Provide the [X, Y] coordinate of the cell's center where the given text is located.  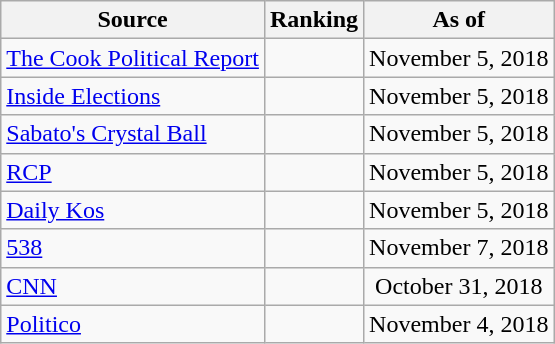
CNN [133, 286]
Sabato's Crystal Ball [133, 134]
RCP [133, 172]
November 7, 2018 [459, 248]
Daily Kos [133, 210]
November 4, 2018 [459, 324]
Inside Elections [133, 96]
The Cook Political Report [133, 58]
Politico [133, 324]
As of [459, 20]
Ranking [314, 20]
October 31, 2018 [459, 286]
Source [133, 20]
538 [133, 248]
